Locate the cell with the specified text and output its [X, Y] center coordinate. 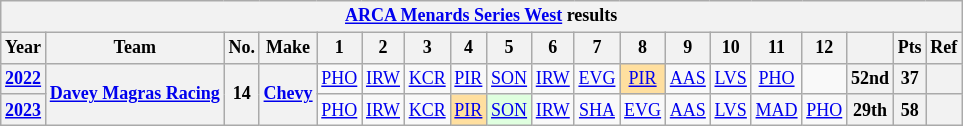
9 [688, 48]
3 [427, 48]
2 [384, 48]
Pts [910, 48]
Team [134, 48]
14 [242, 94]
No. [242, 48]
12 [824, 48]
2023 [24, 110]
5 [510, 48]
Chevy [288, 94]
SHA [597, 110]
ARCA Menards Series West results [482, 16]
Year [24, 48]
52nd [870, 78]
2022 [24, 78]
11 [776, 48]
29th [870, 110]
10 [730, 48]
Davey Magras Racing [134, 94]
Ref [944, 48]
8 [643, 48]
1 [340, 48]
7 [597, 48]
58 [910, 110]
4 [468, 48]
6 [552, 48]
MAD [776, 110]
37 [910, 78]
Make [288, 48]
